Pinpoint the cell where the given text exists, returning its [x, y] midpoint coordinate. 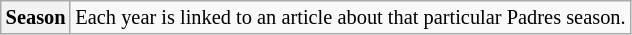
Each year is linked to an article about that particular Padres season. [350, 17]
Season [36, 17]
